Identify which cell holds the provided text, then report its [X, Y] central coordinate. 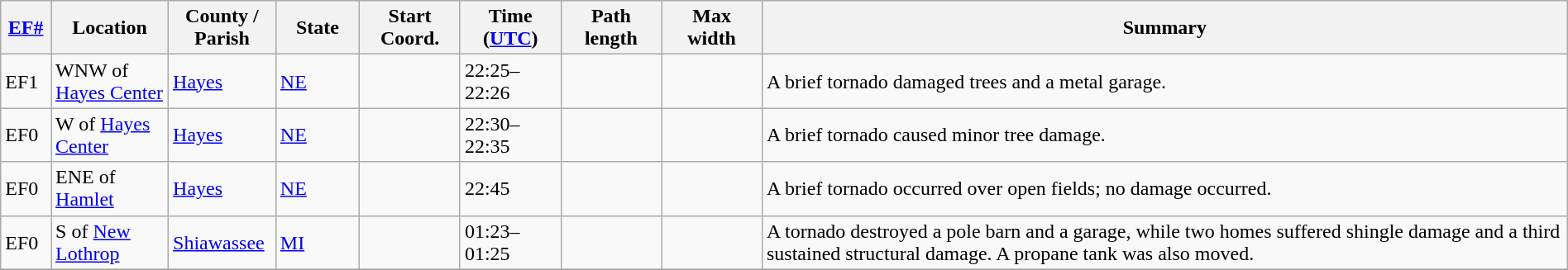
22:30–22:35 [510, 135]
EF1 [26, 81]
A brief tornado occurred over open fields; no damage occurred. [1164, 188]
Summary [1164, 28]
Max width [712, 28]
County / Parish [222, 28]
EF# [26, 28]
W of Hayes Center [110, 135]
S of New Lothrop [110, 243]
ENE of Hamlet [110, 188]
A brief tornado caused minor tree damage. [1164, 135]
MI [318, 243]
Shiawassee [222, 243]
A brief tornado damaged trees and a metal garage. [1164, 81]
State [318, 28]
WNW of Hayes Center [110, 81]
22:45 [510, 188]
22:25–22:26 [510, 81]
Path length [611, 28]
Start Coord. [410, 28]
01:23–01:25 [510, 243]
Location [110, 28]
Time (UTC) [510, 28]
